Detect which cell encompasses the target text, then output its (X, Y) center coordinate. 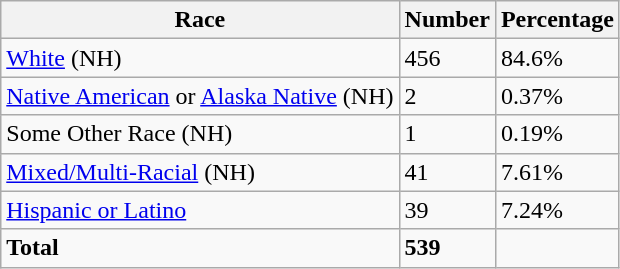
Number (447, 20)
0.37% (557, 96)
456 (447, 58)
White (NH) (200, 58)
2 (447, 96)
84.6% (557, 58)
41 (447, 172)
Native American or Alaska Native (NH) (200, 96)
Percentage (557, 20)
Total (200, 248)
7.61% (557, 172)
1 (447, 134)
0.19% (557, 134)
39 (447, 210)
7.24% (557, 210)
539 (447, 248)
Race (200, 20)
Hispanic or Latino (200, 210)
Mixed/Multi-Racial (NH) (200, 172)
Some Other Race (NH) (200, 134)
